Search for the cell housing the specified text and yield its [x, y] center coordinate. 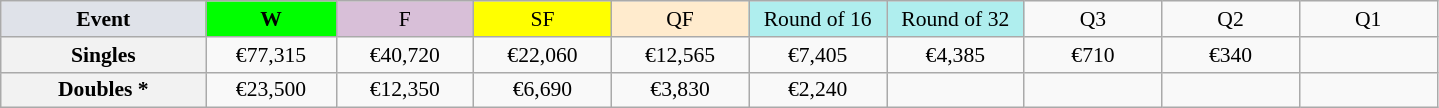
€40,720 [405, 55]
QF [680, 19]
Q1 [1368, 19]
€12,565 [680, 55]
Q3 [1093, 19]
€4,385 [955, 55]
€710 [1093, 55]
€23,500 [271, 90]
Round of 16 [818, 19]
€340 [1231, 55]
Doubles * [104, 90]
€77,315 [271, 55]
W [271, 19]
Q2 [1231, 19]
€12,350 [405, 90]
€3,830 [680, 90]
Round of 32 [955, 19]
€7,405 [818, 55]
F [405, 19]
€2,240 [818, 90]
SF [543, 19]
Event [104, 19]
€6,690 [543, 90]
Singles [104, 55]
€22,060 [543, 55]
